Scan for the cell matching the given text and deliver its [X, Y] coordinate at center. 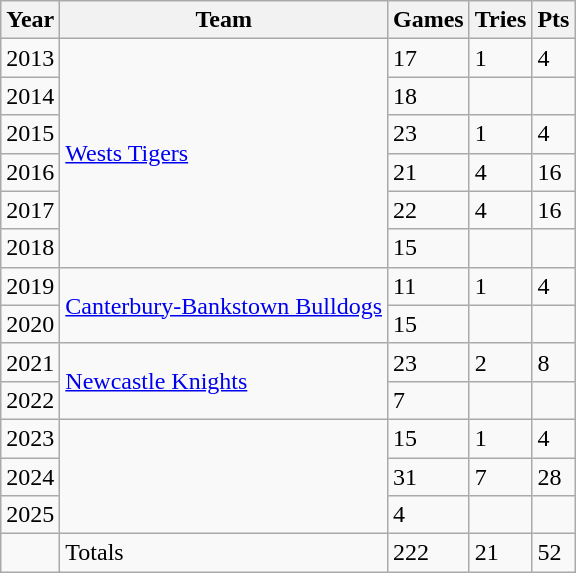
17 [429, 58]
Tries [500, 20]
Games [429, 20]
2022 [30, 400]
22 [429, 210]
28 [554, 477]
2016 [30, 172]
Year [30, 20]
2017 [30, 210]
Pts [554, 20]
11 [429, 286]
2 [500, 362]
8 [554, 362]
18 [429, 96]
2024 [30, 477]
Team [224, 20]
Newcastle Knights [224, 381]
2021 [30, 362]
2015 [30, 134]
2013 [30, 58]
31 [429, 477]
222 [429, 553]
52 [554, 553]
2020 [30, 324]
2019 [30, 286]
2025 [30, 515]
2023 [30, 438]
Canterbury-Bankstown Bulldogs [224, 305]
Totals [224, 553]
2018 [30, 248]
2014 [30, 96]
Wests Tigers [224, 153]
